Scan for the cell matching the given text and deliver its [x, y] coordinate at center. 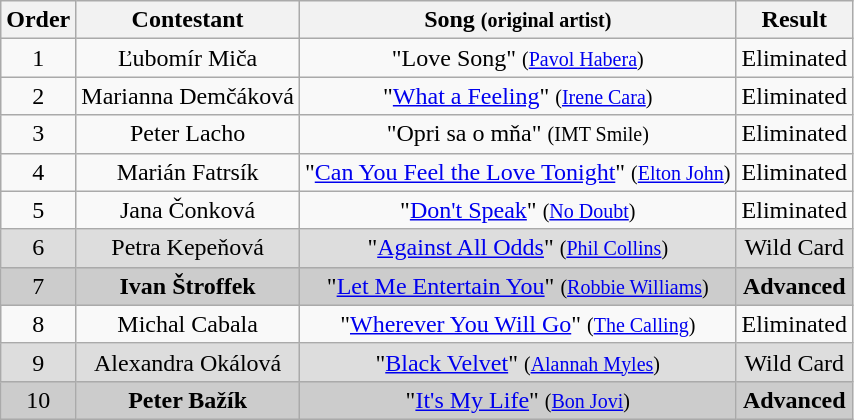
"Let Me Entertain You" (Robbie Williams) [518, 286]
Petra Kepeňová [188, 248]
3 [38, 134]
10 [38, 400]
5 [38, 210]
"Wherever You Will Go" (The Calling) [518, 324]
1 [38, 58]
7 [38, 286]
Result [794, 20]
Song (original artist) [518, 20]
Marián Fatrsík [188, 172]
8 [38, 324]
"Black Velvet" (Alannah Myles) [518, 362]
Ľubomír Miča [188, 58]
4 [38, 172]
Peter Lacho [188, 134]
Order [38, 20]
6 [38, 248]
Jana Čonková [188, 210]
"Love Song" (Pavol Habera) [518, 58]
"Opri sa o mňa" (IMT Smile) [518, 134]
Michal Cabala [188, 324]
"What a Feeling" (Irene Cara) [518, 96]
2 [38, 96]
Peter Bažík [188, 400]
Ivan Štroffek [188, 286]
"It's My Life" (Bon Jovi) [518, 400]
Alexandra Okálová [188, 362]
"Can You Feel the Love Tonight" (Elton John) [518, 172]
"Against All Odds" (Phil Collins) [518, 248]
"Don't Speak" (No Doubt) [518, 210]
Marianna Demčáková [188, 96]
Contestant [188, 20]
9 [38, 362]
